From the cell containing the given text, extract its center point as [x, y] coordinate. 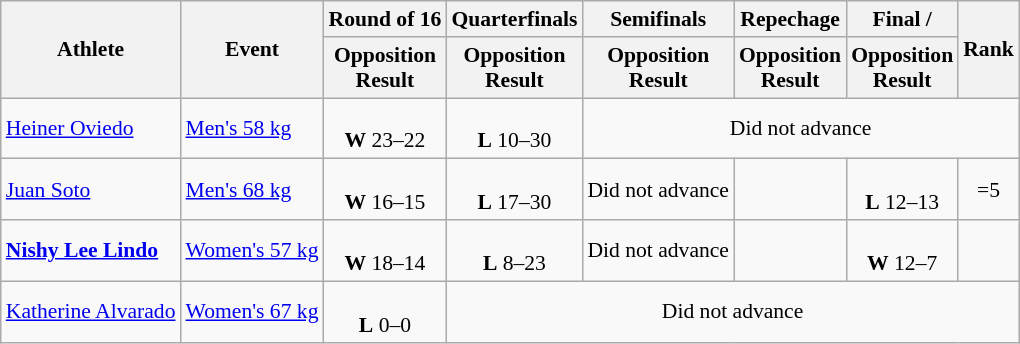
L 8–23 [514, 250]
W 16–15 [386, 190]
Men's 58 kg [252, 128]
Nishy Lee Lindo [91, 250]
Heiner Oviedo [91, 128]
Rank [988, 50]
W 12–7 [902, 250]
W 23–22 [386, 128]
L 10–30 [514, 128]
L 12–13 [902, 190]
Event [252, 50]
L 0–0 [386, 312]
=5 [988, 190]
Women's 57 kg [252, 250]
Katherine Alvarado [91, 312]
Athlete [91, 50]
W 18–14 [386, 250]
Quarterfinals [514, 19]
Final / [902, 19]
L 17–30 [514, 190]
Women's 67 kg [252, 312]
Men's 68 kg [252, 190]
Juan Soto [91, 190]
Repechage [790, 19]
Semifinals [658, 19]
Round of 16 [386, 19]
